Provide the [X, Y] coordinate of the cell's center where the given text is located.  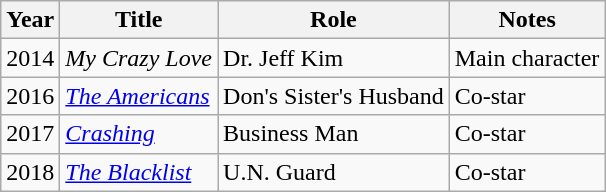
2018 [30, 172]
2014 [30, 58]
Business Man [334, 134]
Dr. Jeff Kim [334, 58]
Main character [527, 58]
Notes [527, 20]
Crashing [139, 134]
My Crazy Love [139, 58]
Year [30, 20]
The Blacklist [139, 172]
Role [334, 20]
The Americans [139, 96]
Title [139, 20]
2017 [30, 134]
2016 [30, 96]
Don's Sister's Husband [334, 96]
U.N. Guard [334, 172]
